Provide the (x, y) coordinate of the cell's center where the given text is located.  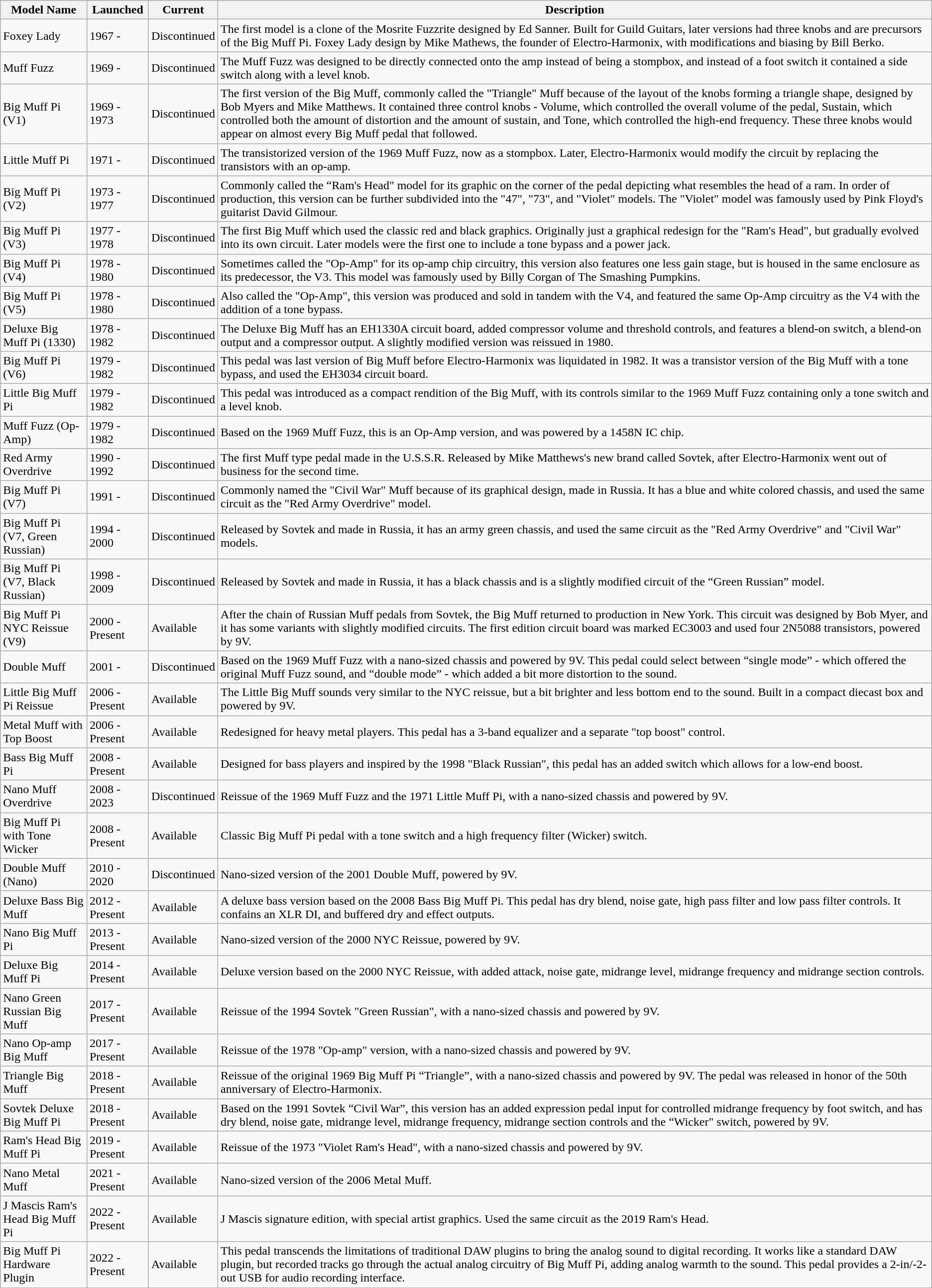
Triangle Big Muff (44, 1082)
Deluxe Big Muff Pi (1330) (44, 335)
2010 - 2020 (117, 874)
Ram's Head Big Muff Pi (44, 1147)
Reissue of the 1994 Sovtek "Green Russian", with a nano-sized chassis and powered by 9V. (575, 1011)
Big Muff Pi NYC Reissue (V9) (44, 628)
Reissue of the 1969 Muff Fuzz and the 1971 Little Muff Pi, with a nano-sized chassis and powered by 9V. (575, 797)
Reissue of the 1973 "Violet Ram's Head", with a nano-sized chassis and powered by 9V. (575, 1147)
Deluxe Bass Big Muff (44, 907)
Deluxe Big Muff Pi (44, 972)
1978 - 1982 (117, 335)
J Mascis Ram's Head Big Muff Pi (44, 1219)
1973 - 1977 (117, 199)
Nano Op-amp Big Muff (44, 1051)
Big Muff Pi (V4) (44, 270)
Big Muff Pi (V5) (44, 303)
Double Muff (Nano) (44, 874)
2012 - Present (117, 907)
Big Muff Pi (V3) (44, 238)
1991 - (117, 497)
1969 - (117, 68)
J Mascis signature edition, with special artist graphics. Used the same circuit as the 2019 Ram's Head. (575, 1219)
Redesigned for heavy metal players. This pedal has a 3-band equalizer and a separate "top boost" control. (575, 732)
1967 - (117, 36)
Double Muff (44, 667)
Little Muff Pi (44, 159)
Model Name (44, 10)
Big Muff Pi Hardware Plugin (44, 1265)
Big Muff Pi (V7) (44, 497)
Nano Big Muff Pi (44, 939)
Released by Sovtek and made in Russia, it has an army green chassis, and used the same circuit as the "Red Army Overdrive" and "Civil War" models. (575, 536)
1977 - 1978 (117, 238)
1998 - 2009 (117, 582)
Big Muff Pi (V2) (44, 199)
Nano-sized version of the 2006 Metal Muff. (575, 1180)
Nano-sized version of the 2001 Double Muff, powered by 9V. (575, 874)
Foxey Lady (44, 36)
Nano-sized version of the 2000 NYC Reissue, powered by 9V. (575, 939)
Nano Green Russian Big Muff (44, 1011)
1969 - 1973 (117, 114)
Description (575, 10)
Big Muff Pi (V1) (44, 114)
Muff Fuzz (44, 68)
Big Muff Pi (V7, Black Russian) (44, 582)
Nano Metal Muff (44, 1180)
Launched (117, 10)
2000 - Present (117, 628)
Big Muff Pi (V6) (44, 367)
2019 - Present (117, 1147)
Big Muff Pi with Tone Wicker (44, 835)
1971 - (117, 159)
Based on the 1969 Muff Fuzz, this is an Op-Amp version, and was powered by a 1458N IC chip. (575, 432)
Designed for bass players and inspired by the 1998 "Black Russian", this pedal has an added switch which allows for a low-end boost. (575, 764)
Metal Muff with Top Boost (44, 732)
Sovtek Deluxe Big Muff Pi (44, 1115)
2013 - Present (117, 939)
Little Big Muff Pi (44, 399)
1994 - 2000 (117, 536)
Reissue of the 1978 "Op-amp" version, with a nano-sized chassis and powered by 9V. (575, 1051)
2014 - Present (117, 972)
Nano Muff Overdrive (44, 797)
2001 - (117, 667)
2008 - 2023 (117, 797)
Classic Big Muff Pi pedal with a tone switch and a high frequency filter (Wicker) switch. (575, 835)
2021 - Present (117, 1180)
Little Big Muff Pi Reissue (44, 699)
Released by Sovtek and made in Russia, it has a black chassis and is a slightly modified circuit of the “Green Russian” model. (575, 582)
1990 - 1992 (117, 465)
Bass Big Muff Pi (44, 764)
Muff Fuzz (Op-Amp) (44, 432)
Deluxe version based on the 2000 NYC Reissue, with added attack, noise gate, midrange level, midrange frequency and midrange section controls. (575, 972)
Big Muff Pi (V7, Green Russian) (44, 536)
Red Army Overdrive (44, 465)
Current (183, 10)
